Search for the cell housing the specified text and yield its [x, y] center coordinate. 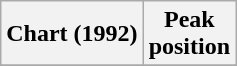
Chart (1992) [72, 34]
Peakposition [189, 34]
